Locate the cell with the specified text and output its [X, Y] center coordinate. 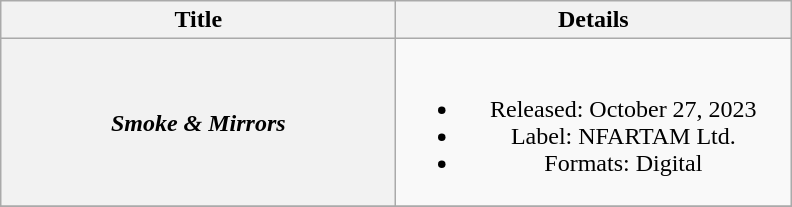
Details [594, 20]
Smoke & Mirrors [198, 122]
Released: October 27, 2023Label: NFARTAM Ltd.Formats: Digital [594, 122]
Title [198, 20]
